Find where the given text appears and provide that cell's center as (X, Y) coordinate. 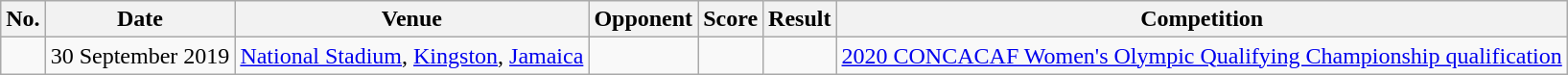
National Stadium, Kingston, Jamaica (412, 56)
30 September 2019 (140, 56)
Competition (1202, 19)
Opponent (644, 19)
2020 CONCACAF Women's Olympic Qualifying Championship qualification (1202, 56)
Result (800, 19)
Score (731, 19)
Venue (412, 19)
Date (140, 19)
No. (23, 19)
